Detect which cell encompasses the target text, then output its [x, y] center coordinate. 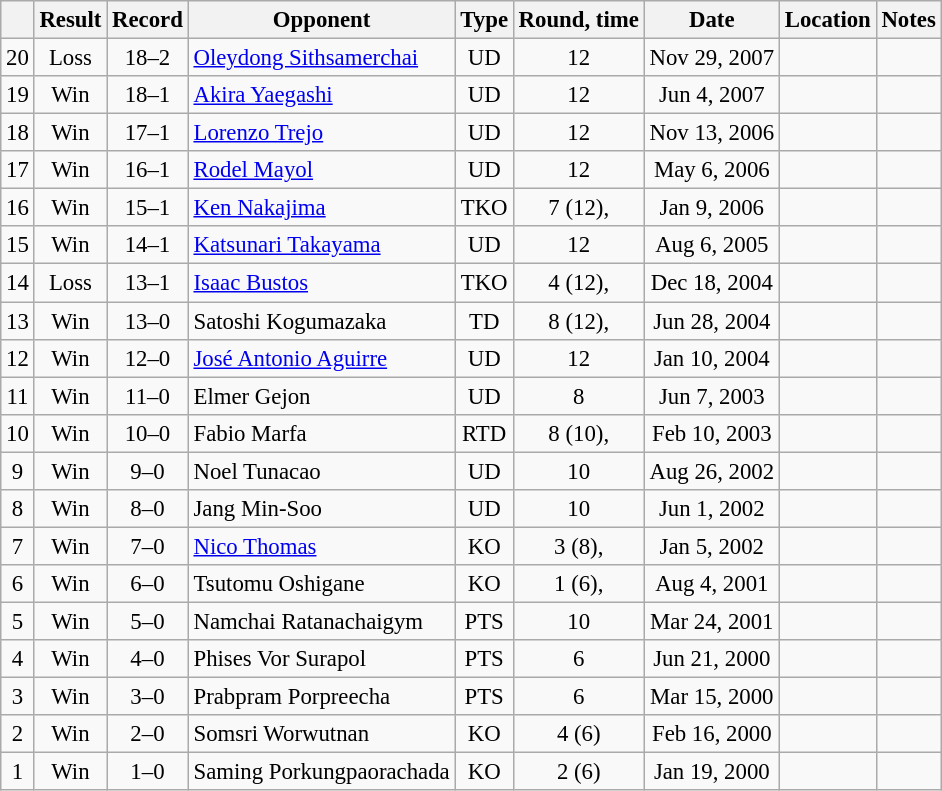
Jun 28, 2004 [712, 321]
19 [18, 95]
Type [484, 20]
13–0 [148, 321]
Saming Porkungpaorachada [322, 772]
8–0 [148, 509]
Noel Tunacao [322, 471]
8 (10), [578, 433]
13–1 [148, 283]
Aug 26, 2002 [712, 471]
11–0 [148, 396]
José Antonio Aguirre [322, 358]
2 [18, 734]
15 [18, 245]
Feb 16, 2000 [712, 734]
2–0 [148, 734]
9–0 [148, 471]
Feb 10, 2003 [712, 433]
6–0 [148, 584]
Elmer Gejon [322, 396]
Phises Vor Surapol [322, 659]
1 (6), [578, 584]
Tsutomu Oshigane [322, 584]
Date [712, 20]
2 (6) [578, 772]
4 [18, 659]
Jun 21, 2000 [712, 659]
5 [18, 621]
1–0 [148, 772]
Nico Thomas [322, 546]
20 [18, 58]
12–0 [148, 358]
4–0 [148, 659]
Mar 24, 2001 [712, 621]
May 6, 2006 [712, 170]
4 (12), [578, 283]
Jan 19, 2000 [712, 772]
8 (12), [578, 321]
Prabpram Porpreecha [322, 697]
Jun 4, 2007 [712, 95]
Result [70, 20]
Jan 10, 2004 [712, 358]
Jun 7, 2003 [712, 396]
Satoshi Kogumazaka [322, 321]
Katsunari Takayama [322, 245]
RTD [484, 433]
Nov 29, 2007 [712, 58]
14–1 [148, 245]
11 [18, 396]
Lorenzo Trejo [322, 133]
Mar 15, 2000 [712, 697]
3 (8), [578, 546]
Ken Nakajima [322, 208]
Isaac Bustos [322, 283]
Aug 6, 2005 [712, 245]
Opponent [322, 20]
Somsri Worwutnan [322, 734]
3–0 [148, 697]
4 (6) [578, 734]
16 [18, 208]
Dec 18, 2004 [712, 283]
18 [18, 133]
Akira Yaegashi [322, 95]
18–1 [148, 95]
Location [828, 20]
Jan 5, 2002 [712, 546]
15–1 [148, 208]
14 [18, 283]
Nov 13, 2006 [712, 133]
Jun 1, 2002 [712, 509]
18–2 [148, 58]
5–0 [148, 621]
Jan 9, 2006 [712, 208]
9 [18, 471]
Round, time [578, 20]
7 [18, 546]
TD [484, 321]
Aug 4, 2001 [712, 584]
7 (12), [578, 208]
7–0 [148, 546]
Rodel Mayol [322, 170]
10–0 [148, 433]
Namchai Ratanachaigym [322, 621]
Jang Min-Soo [322, 509]
17–1 [148, 133]
Notes [908, 20]
16–1 [148, 170]
13 [18, 321]
Record [148, 20]
17 [18, 170]
3 [18, 697]
Oleydong Sithsamerchai [322, 58]
1 [18, 772]
Fabio Marfa [322, 433]
